Search for the cell housing the specified text and yield its [X, Y] center coordinate. 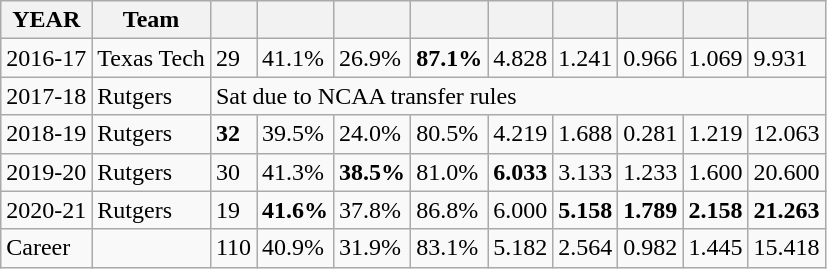
1.219 [716, 134]
21.263 [786, 210]
87.1% [450, 58]
37.8% [372, 210]
41.1% [296, 58]
81.0% [450, 172]
40.9% [296, 248]
Sat due to NCAA transfer rules [518, 96]
5.182 [520, 248]
1.069 [716, 58]
20.600 [786, 172]
32 [233, 134]
Career [46, 248]
2.158 [716, 210]
41.6% [296, 210]
YEAR [46, 20]
39.5% [296, 134]
2016-17 [46, 58]
1.600 [716, 172]
29 [233, 58]
2017-18 [46, 96]
83.1% [450, 248]
5.158 [586, 210]
9.931 [786, 58]
1.688 [586, 134]
0.281 [650, 134]
15.418 [786, 248]
19 [233, 210]
0.966 [650, 58]
1.241 [586, 58]
1.445 [716, 248]
0.982 [650, 248]
2020-21 [46, 210]
2.564 [586, 248]
30 [233, 172]
Team [152, 20]
4.219 [520, 134]
2019-20 [46, 172]
4.828 [520, 58]
38.5% [372, 172]
2018-19 [46, 134]
80.5% [450, 134]
31.9% [372, 248]
26.9% [372, 58]
24.0% [372, 134]
6.033 [520, 172]
6.000 [520, 210]
3.133 [586, 172]
86.8% [450, 210]
1.789 [650, 210]
Texas Tech [152, 58]
110 [233, 248]
1.233 [650, 172]
41.3% [296, 172]
12.063 [786, 134]
